Locate the cell with the specified text and output its (x, y) center coordinate. 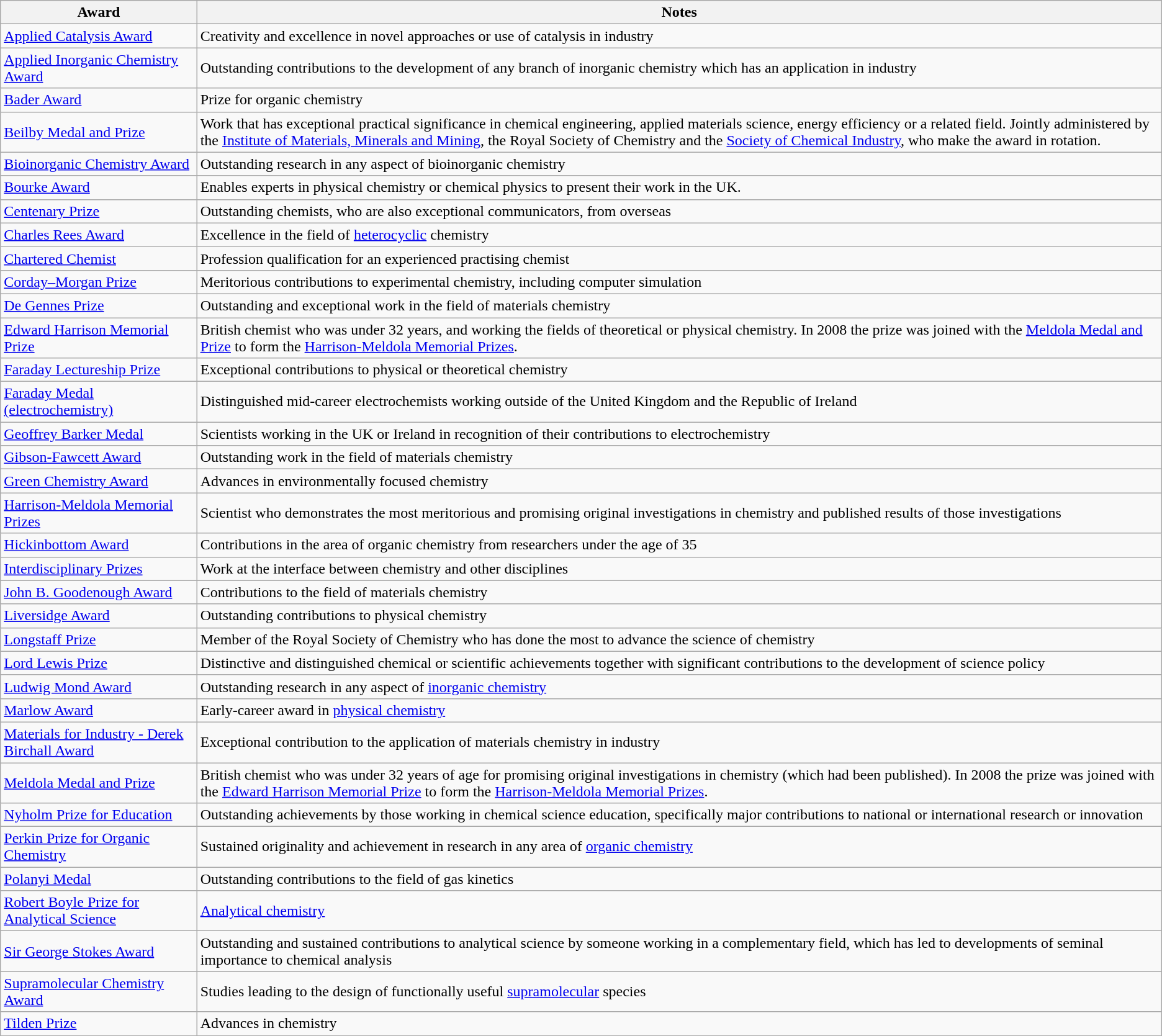
Contributions in the area of organic chemistry from researchers under the age of 35 (679, 545)
Liversidge Award (99, 616)
Beilby Medal and Prize (99, 132)
Early-career award in physical chemistry (679, 710)
Distinguished mid-career electrochemists working outside of the United Kingdom and the Republic of Ireland (679, 402)
Outstanding research in any aspect of bioinorganic chemistry (679, 164)
Notes (679, 12)
Outstanding chemists, who are also exceptional communicators, from overseas (679, 211)
Outstanding contributions to physical chemistry (679, 616)
Studies leading to the design of functionally useful supramolecular species (679, 992)
Excellence in the field of heterocyclic chemistry (679, 235)
Analytical chemistry (679, 911)
Gibson-Fawcett Award (99, 457)
Outstanding and exceptional work in the field of materials chemistry (679, 305)
Prize for organic chemistry (679, 100)
Faraday Lectureship Prize (99, 370)
Scientist who demonstrates the most meritorious and promising original investigations in chemistry and published results of those investigations (679, 513)
Advances in environmentally focused chemistry (679, 481)
Meldola Medal and Prize (99, 782)
Lord Lewis Prize (99, 663)
Enables experts in physical chemistry or chemical physics to present their work in the UK. (679, 187)
Geoffrey Barker Medal (99, 434)
Ludwig Mond Award (99, 687)
Polanyi Medal (99, 879)
Corday–Morgan Prize (99, 282)
Edward Harrison Memorial Prize (99, 338)
Outstanding work in the field of materials chemistry (679, 457)
Hickinbottom Award (99, 545)
Bader Award (99, 100)
Longstaff Prize (99, 639)
Scientists working in the UK or Ireland in recognition of their contributions to electrochemistry (679, 434)
Sustained originality and achievement in research in any area of organic chemistry (679, 847)
Robert Boyle Prize for Analytical Science (99, 911)
Applied Inorganic Chemistry Award (99, 68)
Advances in chemistry (679, 1024)
Exceptional contribution to the application of materials chemistry in industry (679, 742)
Green Chemistry Award (99, 481)
Outstanding contributions to the field of gas kinetics (679, 879)
Sir George Stokes Award (99, 951)
Profession qualification for an experienced practising chemist (679, 258)
Faraday Medal (electrochemistry) (99, 402)
Outstanding contributions to the development of any branch of inorganic chemistry which has an application in industry (679, 68)
Charles Rees Award (99, 235)
Supramolecular Chemistry Award (99, 992)
Member of the Royal Society of Chemistry who has done the most to advance the science of chemistry (679, 639)
Contributions to the field of materials chemistry (679, 592)
Perkin Prize for Organic Chemistry (99, 847)
John B. Goodenough Award (99, 592)
Tilden Prize (99, 1024)
Harrison-Meldola Memorial Prizes (99, 513)
Materials for Industry - Derek Birchall Award (99, 742)
Creativity and excellence in novel approaches or use of catalysis in industry (679, 36)
Meritorious contributions to experimental chemistry, including computer simulation (679, 282)
Nyholm Prize for Education (99, 815)
Outstanding research in any aspect of inorganic chemistry (679, 687)
Applied Catalysis Award (99, 36)
Exceptional contributions to physical or theoretical chemistry (679, 370)
Centenary Prize (99, 211)
Marlow Award (99, 710)
Award (99, 12)
De Gennes Prize (99, 305)
Bioinorganic Chemistry Award (99, 164)
Distinctive and distinguished chemical or scientific achievements together with significant contributions to the development of science policy (679, 663)
Chartered Chemist (99, 258)
Work at the interface between chemistry and other disciplines (679, 569)
Bourke Award (99, 187)
Interdisciplinary Prizes (99, 569)
